Search for the cell housing the specified text and yield its [x, y] center coordinate. 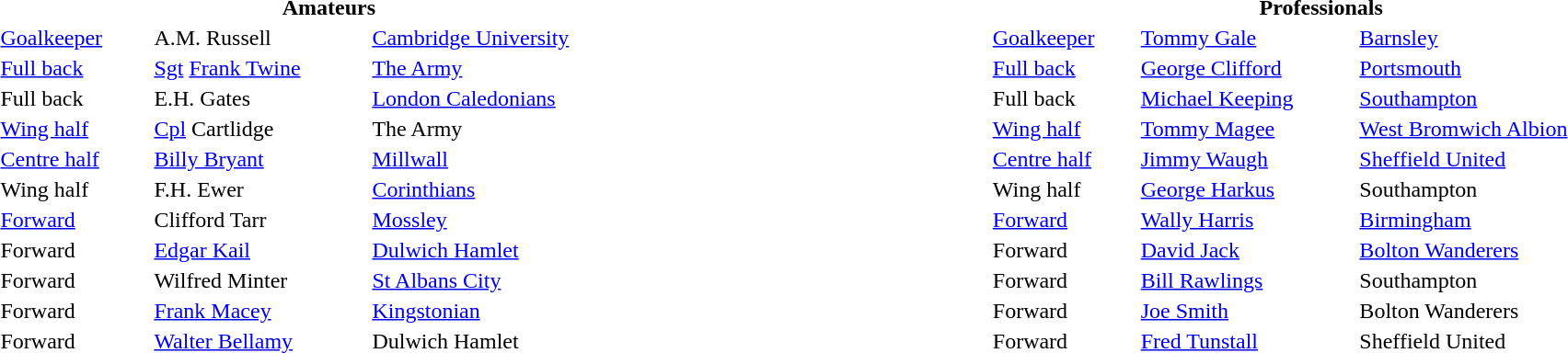
George Harkus [1248, 189]
Clifford Tarr [260, 220]
Kingstonian [515, 311]
Frank Macey [260, 311]
A.M. Russell [260, 38]
Bill Rawlings [1248, 280]
Edgar Kail [260, 250]
Cambridge University [515, 38]
Centre half [1064, 159]
Wally Harris [1248, 220]
Goalkeeper [1064, 38]
London Caledonians [515, 98]
Dulwich Hamlet [515, 250]
Millwall [515, 159]
Michael Keeping [1248, 98]
St Albans City [515, 280]
Tommy Magee [1248, 129]
Cpl Cartlidge [260, 129]
Jimmy Waugh [1248, 159]
David Jack [1248, 250]
Corinthians [515, 189]
Tommy Gale [1248, 38]
Sgt Frank Twine [260, 68]
Wilfred Minter [260, 280]
George Clifford [1248, 68]
Billy Bryant [260, 159]
Joe Smith [1248, 311]
E.H. Gates [260, 98]
F.H. Ewer [260, 189]
Mossley [515, 220]
